For the text-containing cell, return its midpoint in (X, Y) coordinate format. 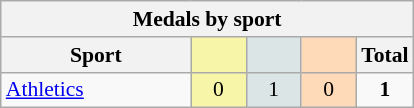
Athletics (96, 90)
Total (384, 55)
Sport (96, 55)
Medals by sport (208, 19)
